Pinpoint the cell where the given text exists, returning its [x, y] midpoint coordinate. 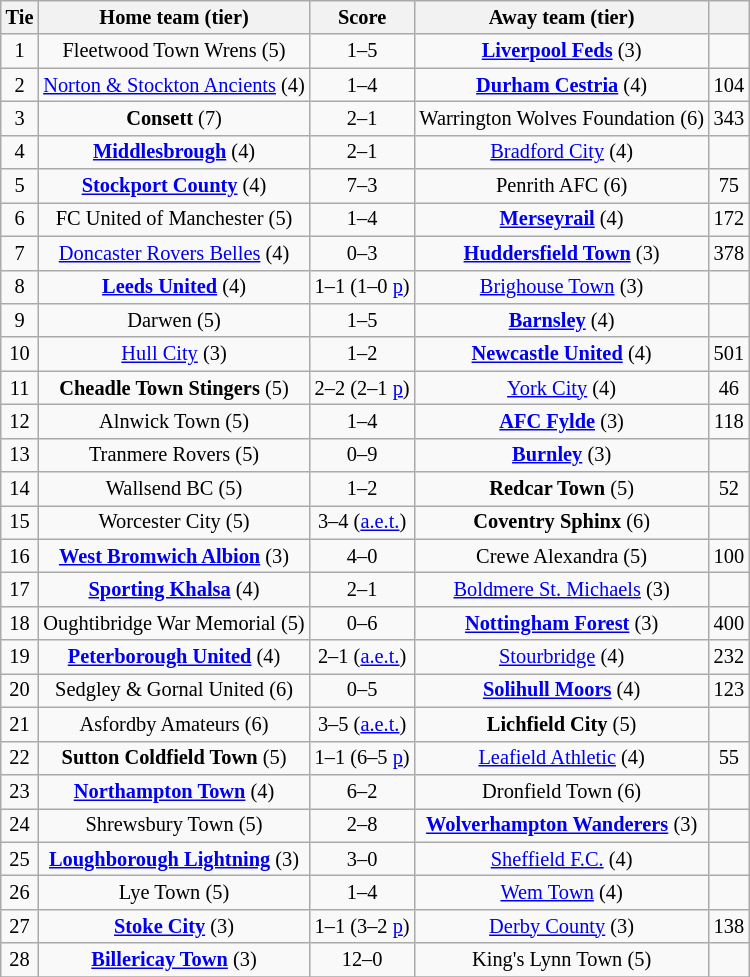
Sheffield F.C. (4) [561, 859]
25 [20, 859]
20 [20, 690]
Peterborough United (4) [174, 657]
Sutton Coldfield Town (5) [174, 758]
Warrington Wolves Foundation (6) [561, 118]
Shrewsbury Town (5) [174, 825]
3 [20, 118]
Brighouse Town (3) [561, 287]
15 [20, 522]
Nottingham Forest (3) [561, 623]
17 [20, 589]
Darwen (5) [174, 320]
Doncaster Rovers Belles (4) [174, 253]
12 [20, 421]
501 [729, 354]
King's Lynn Town (5) [561, 960]
Coventry Sphinx (6) [561, 522]
138 [729, 926]
Wallsend BC (5) [174, 489]
Sedgley & Gornal United (6) [174, 690]
7–3 [362, 186]
Lye Town (5) [174, 892]
Penrith AFC (6) [561, 186]
Loughborough Lightning (3) [174, 859]
Worcester City (5) [174, 522]
100 [729, 556]
Barnsley (4) [561, 320]
4–0 [362, 556]
3–4 (a.e.t.) [362, 522]
Cheadle Town Stingers (5) [174, 388]
6 [20, 219]
Merseyrail (4) [561, 219]
Durham Cestria (4) [561, 85]
123 [729, 690]
Asfordby Amateurs (6) [174, 724]
343 [729, 118]
18 [20, 623]
2–2 (2–1 p) [362, 388]
Away team (tier) [561, 17]
Dronfield Town (6) [561, 791]
Liverpool Feds (3) [561, 51]
Solihull Moors (4) [561, 690]
6–2 [362, 791]
378 [729, 253]
Home team (tier) [174, 17]
FC United of Manchester (5) [174, 219]
13 [20, 455]
28 [20, 960]
Burnley (3) [561, 455]
5 [20, 186]
52 [729, 489]
14 [20, 489]
46 [729, 388]
Stockport County (4) [174, 186]
Wolverhampton Wanderers (3) [561, 825]
26 [20, 892]
1–1 (3–2 p) [362, 926]
Fleetwood Town Wrens (5) [174, 51]
23 [20, 791]
Huddersfield Town (3) [561, 253]
Derby County (3) [561, 926]
1–1 (6–5 p) [362, 758]
2–1 (a.e.t.) [362, 657]
Consett (7) [174, 118]
Boldmere St. Michaels (3) [561, 589]
22 [20, 758]
16 [20, 556]
9 [20, 320]
Middlesbrough (4) [174, 152]
West Bromwich Albion (3) [174, 556]
0–6 [362, 623]
19 [20, 657]
24 [20, 825]
75 [729, 186]
Northampton Town (4) [174, 791]
27 [20, 926]
1 [20, 51]
21 [20, 724]
Hull City (3) [174, 354]
232 [729, 657]
11 [20, 388]
Crewe Alexandra (5) [561, 556]
Tranmere Rovers (5) [174, 455]
Stourbridge (4) [561, 657]
2 [20, 85]
0–9 [362, 455]
0–5 [362, 690]
55 [729, 758]
2–8 [362, 825]
Stoke City (3) [174, 926]
Newcastle United (4) [561, 354]
Billericay Town (3) [174, 960]
3–5 (a.e.t.) [362, 724]
York City (4) [561, 388]
3–0 [362, 859]
118 [729, 421]
Oughtibridge War Memorial (5) [174, 623]
Leeds United (4) [174, 287]
Redcar Town (5) [561, 489]
Leafield Athletic (4) [561, 758]
Lichfield City (5) [561, 724]
Wem Town (4) [561, 892]
Norton & Stockton Ancients (4) [174, 85]
400 [729, 623]
7 [20, 253]
172 [729, 219]
104 [729, 85]
0–3 [362, 253]
10 [20, 354]
Alnwick Town (5) [174, 421]
Sporting Khalsa (4) [174, 589]
Tie [20, 17]
4 [20, 152]
8 [20, 287]
Bradford City (4) [561, 152]
AFC Fylde (3) [561, 421]
1–1 (1–0 p) [362, 287]
12–0 [362, 960]
Score [362, 17]
